Determine the [x, y] coordinate at the center of the cell enclosing the given text.  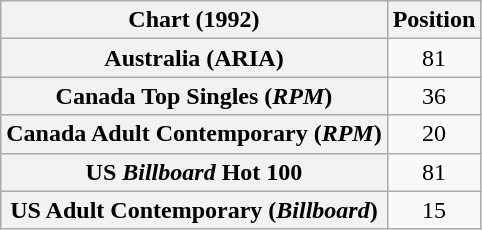
20 [434, 134]
US Adult Contemporary (Billboard) [194, 210]
15 [434, 210]
Canada Adult Contemporary (RPM) [194, 134]
Chart (1992) [194, 20]
US Billboard Hot 100 [194, 172]
Canada Top Singles (RPM) [194, 96]
Position [434, 20]
36 [434, 96]
Australia (ARIA) [194, 58]
